Determine the [x, y] coordinate at the center of the cell enclosing the given text.  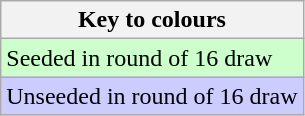
Unseeded in round of 16 draw [152, 96]
Key to colours [152, 20]
Seeded in round of 16 draw [152, 58]
